Locate the cell with the specified text and output its (x, y) center coordinate. 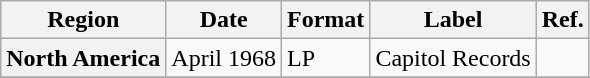
LP (326, 58)
Format (326, 20)
Label (453, 20)
Region (84, 20)
North America (84, 58)
Ref. (562, 20)
Capitol Records (453, 58)
Date (224, 20)
April 1968 (224, 58)
